Locate the cell with the specified text and output its [X, Y] center coordinate. 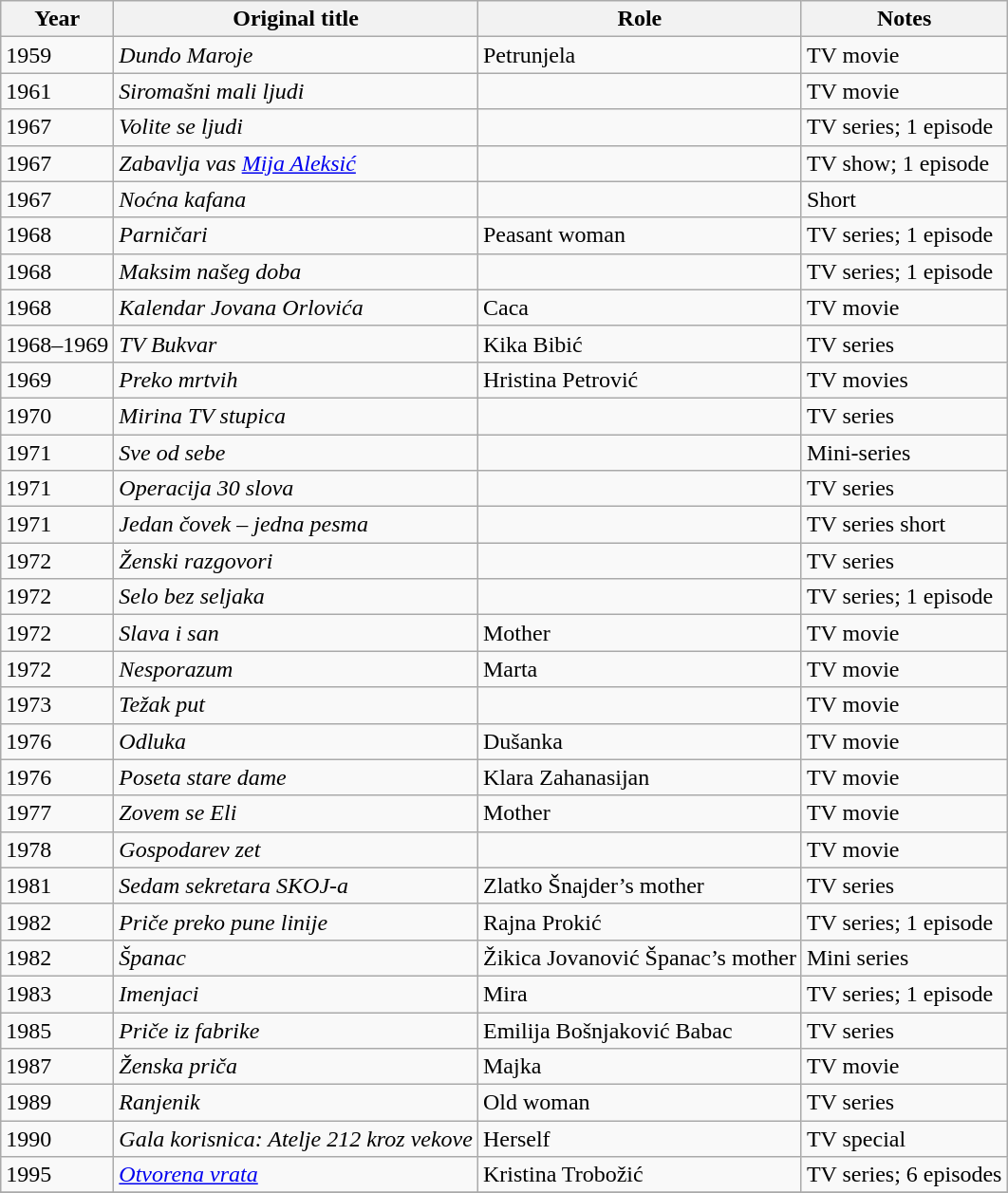
Marta [640, 669]
1959 [57, 55]
Dušanka [640, 741]
1978 [57, 849]
Ženski razgovori [296, 561]
Kalendar Jovana Orlovića [296, 308]
Kristina Trobožić [640, 1175]
Caca [640, 308]
1989 [57, 1103]
Otvorena vrata [296, 1175]
1981 [57, 885]
Year [57, 19]
Operacija 30 slova [296, 489]
Preko mrtvih [296, 380]
1973 [57, 705]
1995 [57, 1175]
Ženska priča [296, 1067]
1961 [57, 91]
Žikica Jovanović Španac’s mother [640, 958]
1970 [57, 416]
TV show; 1 episode [904, 163]
Old woman [640, 1103]
Španac [296, 958]
Gospodarev zet [296, 849]
1990 [57, 1139]
TV movies [904, 380]
Peasant woman [640, 235]
Ranjenik [296, 1103]
TV Bukvar [296, 344]
Poseta stare dame [296, 777]
Gala korisnica: Atelje 212 kroz vekove [296, 1139]
Herself [640, 1139]
TV series; 6 episodes [904, 1175]
Zovem se Eli [296, 813]
1985 [57, 1030]
Mini series [904, 958]
Parničari [296, 235]
Mira [640, 994]
Siromašni mali ljudi [296, 91]
Notes [904, 19]
Short [904, 199]
Klara Zahanasijan [640, 777]
Priče preko pune linije [296, 922]
Maksim našeg doba [296, 271]
Selo bez seljaka [296, 597]
Težak put [296, 705]
Sedam sekretara SKOJ-a [296, 885]
Volite se ljudi [296, 127]
TV series short [904, 525]
Noćna kafana [296, 199]
Dundo Maroje [296, 55]
Priče iz fabrike [296, 1030]
1968–1969 [57, 344]
Hristina Petrović [640, 380]
TV special [904, 1139]
Kika Bibić [640, 344]
Slava i san [296, 633]
Role [640, 19]
Imenjaci [296, 994]
Emilija Bošnjaković Babac [640, 1030]
Odluka [296, 741]
Zlatko Šnajder’s mother [640, 885]
Petrunjela [640, 55]
Majka [640, 1067]
Rajna Prokić [640, 922]
Zabavlja vas Mija Aleksić [296, 163]
Sve od sebe [296, 453]
Mirina TV stupica [296, 416]
1983 [57, 994]
1969 [57, 380]
1987 [57, 1067]
Jedan čovek – jedna pesma [296, 525]
Nesporazum [296, 669]
Original title [296, 19]
Mini-series [904, 453]
1977 [57, 813]
